Scan for the cell matching the given text and deliver its (X, Y) coordinate at center. 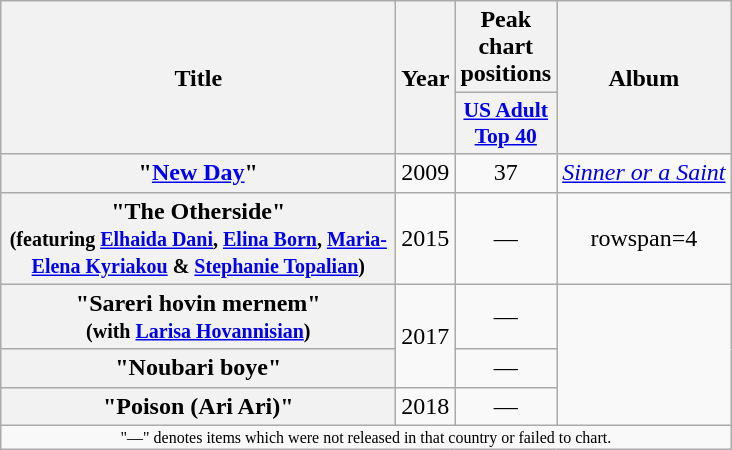
Year (426, 78)
2009 (426, 173)
2017 (426, 336)
"The Otherside"(featuring Elhaida Dani, Elina Born, Maria-Elena Kyriakou & Stephanie Topalian) (198, 238)
"Noubari boye" (198, 368)
Album (644, 78)
"—" denotes items which were not released in that country or failed to chart. (366, 437)
2015 (426, 238)
Peak chart positions (506, 47)
2018 (426, 406)
"Sareri hovin mernem"(with Larisa Hovannisian) (198, 316)
37 (506, 173)
Title (198, 78)
rowspan=4 (644, 238)
Sinner or a Saint (644, 173)
"Poison (Ari Ari)" (198, 406)
"New Day" (198, 173)
US Adult Top 40 (506, 124)
